Provide the (x, y) coordinate of the cell's center where the given text is located.  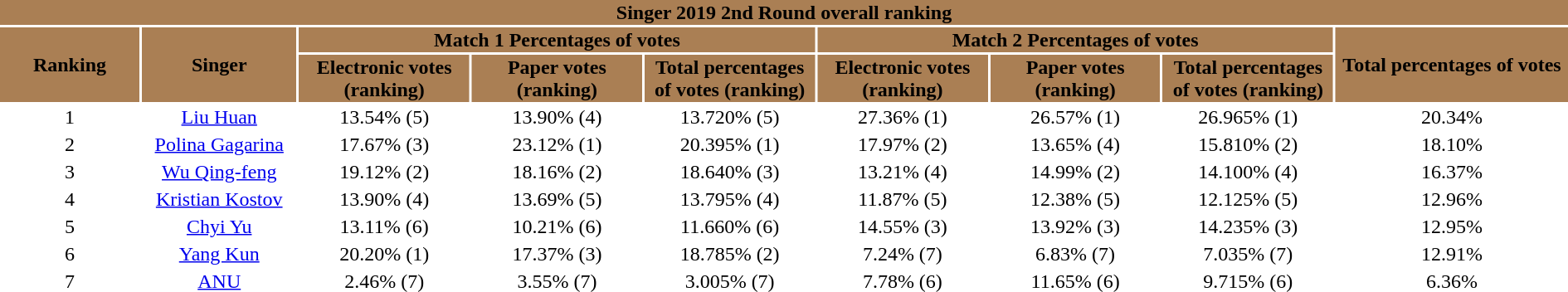
13.69% (5) (558, 199)
14.235% (3) (1248, 226)
23.12% (1) (558, 144)
Match 2 Percentages of votes (1075, 40)
12.38% (5) (1075, 199)
11.660% (6) (730, 226)
6.83% (7) (1075, 254)
5 (70, 226)
17.67% (3) (385, 144)
13.21% (4) (903, 172)
14.99% (2) (1075, 172)
18.640% (3) (730, 172)
3 (70, 172)
4 (70, 199)
13.11% (6) (385, 226)
26.57% (1) (1075, 117)
12.91% (1452, 254)
2 (70, 144)
20.395% (1) (730, 144)
6 (70, 254)
15.810% (2) (1248, 144)
20.34% (1452, 117)
14.55% (3) (903, 226)
11.87% (5) (903, 199)
Polina Gagarina (219, 144)
19.12% (2) (385, 172)
Singer (219, 65)
16.37% (1452, 172)
13.54% (5) (385, 117)
Ranking (70, 65)
13.92% (3) (1075, 226)
18.10% (1452, 144)
13.65% (4) (1075, 144)
Wu Qing-feng (219, 172)
26.965% (1) (1248, 117)
13.720% (5) (730, 117)
Yang Kun (219, 254)
17.37% (3) (558, 254)
Singer 2019 2nd Round overall ranking (784, 12)
Match 1 Percentages of votes (558, 40)
12.125% (5) (1248, 199)
Total percentages of votes (1452, 65)
Kristian Kostov (219, 199)
27.36% (1) (903, 117)
18.785% (2) (730, 254)
12.96% (1452, 199)
20.20% (1) (385, 254)
17.97% (2) (903, 144)
7.035% (7) (1248, 254)
14.100% (4) (1248, 172)
Chyi Yu (219, 226)
18.16% (2) (558, 172)
12.95% (1452, 226)
7.24% (7) (903, 254)
10.21% (6) (558, 226)
13.795% (4) (730, 199)
1 (70, 117)
Liu Huan (219, 117)
